Determine the (x, y) coordinate at the center of the cell enclosing the given text.  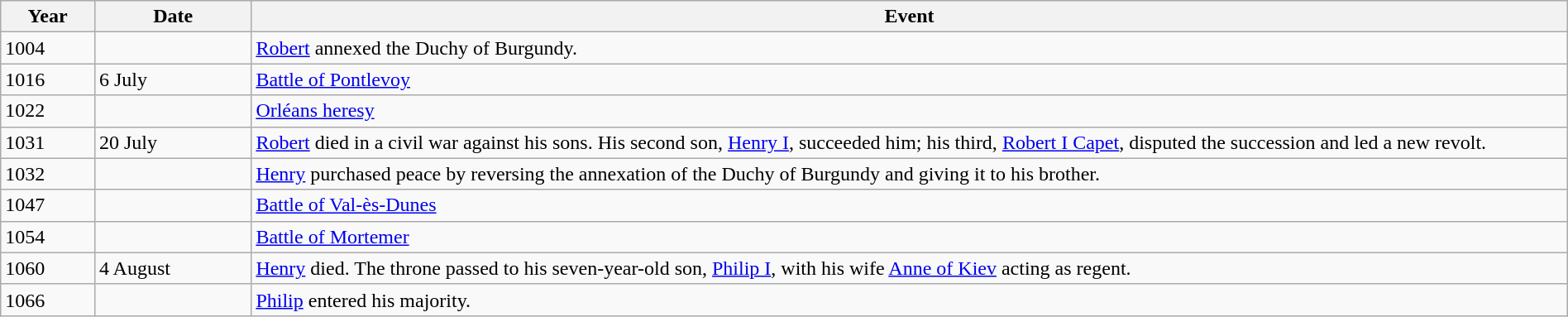
Date (172, 17)
6 July (172, 79)
Battle of Pontlevoy (910, 79)
Battle of Val-ès-Dunes (910, 205)
Henry died. The throne passed to his seven-year-old son, Philip I, with his wife Anne of Kiev acting as regent. (910, 268)
1054 (48, 237)
Event (910, 17)
Orléans heresy (910, 111)
4 August (172, 268)
1066 (48, 300)
1032 (48, 174)
1047 (48, 205)
1016 (48, 79)
Henry purchased peace by reversing the annexation of the Duchy of Burgundy and giving it to his brother. (910, 174)
Year (48, 17)
1060 (48, 268)
Robert annexed the Duchy of Burgundy. (910, 48)
20 July (172, 142)
1022 (48, 111)
1004 (48, 48)
Philip entered his majority. (910, 300)
1031 (48, 142)
Battle of Mortemer (910, 237)
